Pinpoint the cell where the given text exists, returning its (x, y) midpoint coordinate. 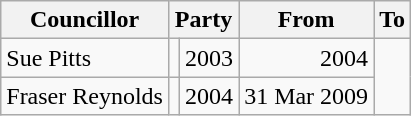
Fraser Reynolds (85, 96)
Councillor (85, 20)
From (306, 20)
Sue Pitts (85, 58)
31 Mar 2009 (306, 96)
Party (203, 20)
To (392, 20)
2003 (210, 58)
